Provide the [X, Y] coordinate of the cell's center where the given text is located.  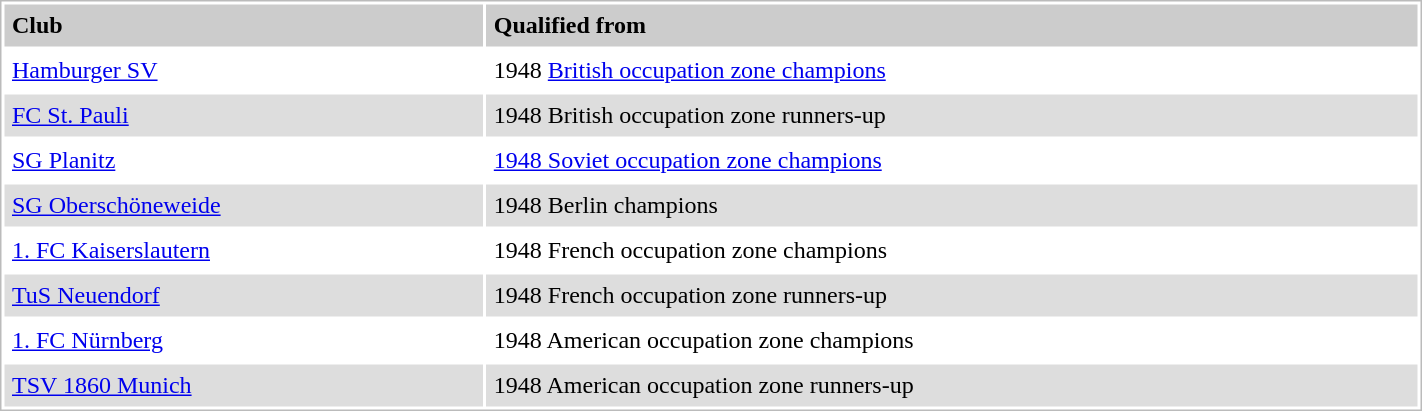
1948 American occupation zone runners-up [952, 385]
Club [244, 25]
SG Planitz [244, 161]
FC St. Pauli [244, 115]
1948 French occupation zone runners-up [952, 295]
SG Oberschöneweide [244, 205]
1948 Berlin champions [952, 205]
1. FC Nürnberg [244, 341]
1948 British occupation zone runners-up [952, 115]
Hamburger SV [244, 71]
Qualified from [952, 25]
1948 Soviet occupation zone champions [952, 161]
1948 French occupation zone champions [952, 251]
1. FC Kaiserslautern [244, 251]
1948 American occupation zone champions [952, 341]
TSV 1860 Munich [244, 385]
TuS Neuendorf [244, 295]
1948 British occupation zone champions [952, 71]
